Locate the cell with the specified text and output its (X, Y) center coordinate. 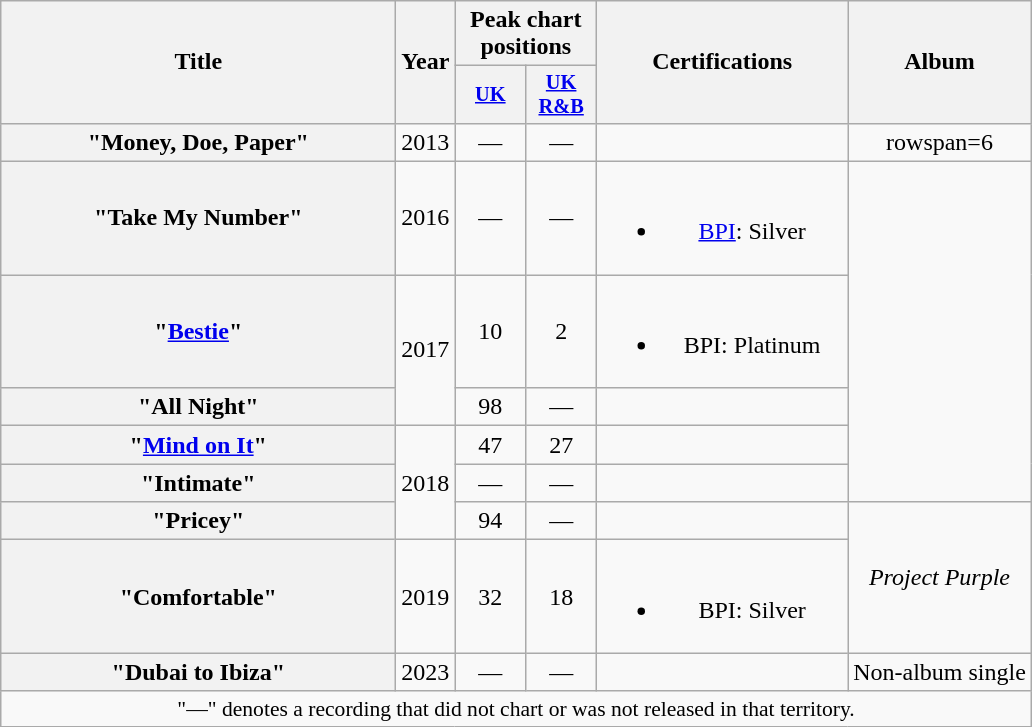
"Take My Number" (198, 218)
18 (562, 596)
2013 (426, 142)
10 (490, 332)
"Comfortable" (198, 596)
Album (940, 62)
"All Night" (198, 407)
2017 (426, 350)
Year (426, 62)
UKR&B (562, 95)
47 (490, 445)
Peak chart positions (526, 34)
BPI: Platinum (722, 332)
2016 (426, 218)
rowspan=6 (940, 142)
32 (490, 596)
UK (490, 95)
2019 (426, 596)
27 (562, 445)
2 (562, 332)
2023 (426, 672)
"Mind on It" (198, 445)
"Dubai to Ibiza" (198, 672)
98 (490, 407)
Title (198, 62)
94 (490, 521)
"—" denotes a recording that did not chart or was not released in that territory. (516, 709)
Project Purple (940, 578)
"Money, Doe, Paper" (198, 142)
Certifications (722, 62)
"Intimate" (198, 483)
Non-album single (940, 672)
2018 (426, 483)
"Bestie" (198, 332)
"Pricey" (198, 521)
